Pinpoint the cell where the given text exists, returning its (x, y) midpoint coordinate. 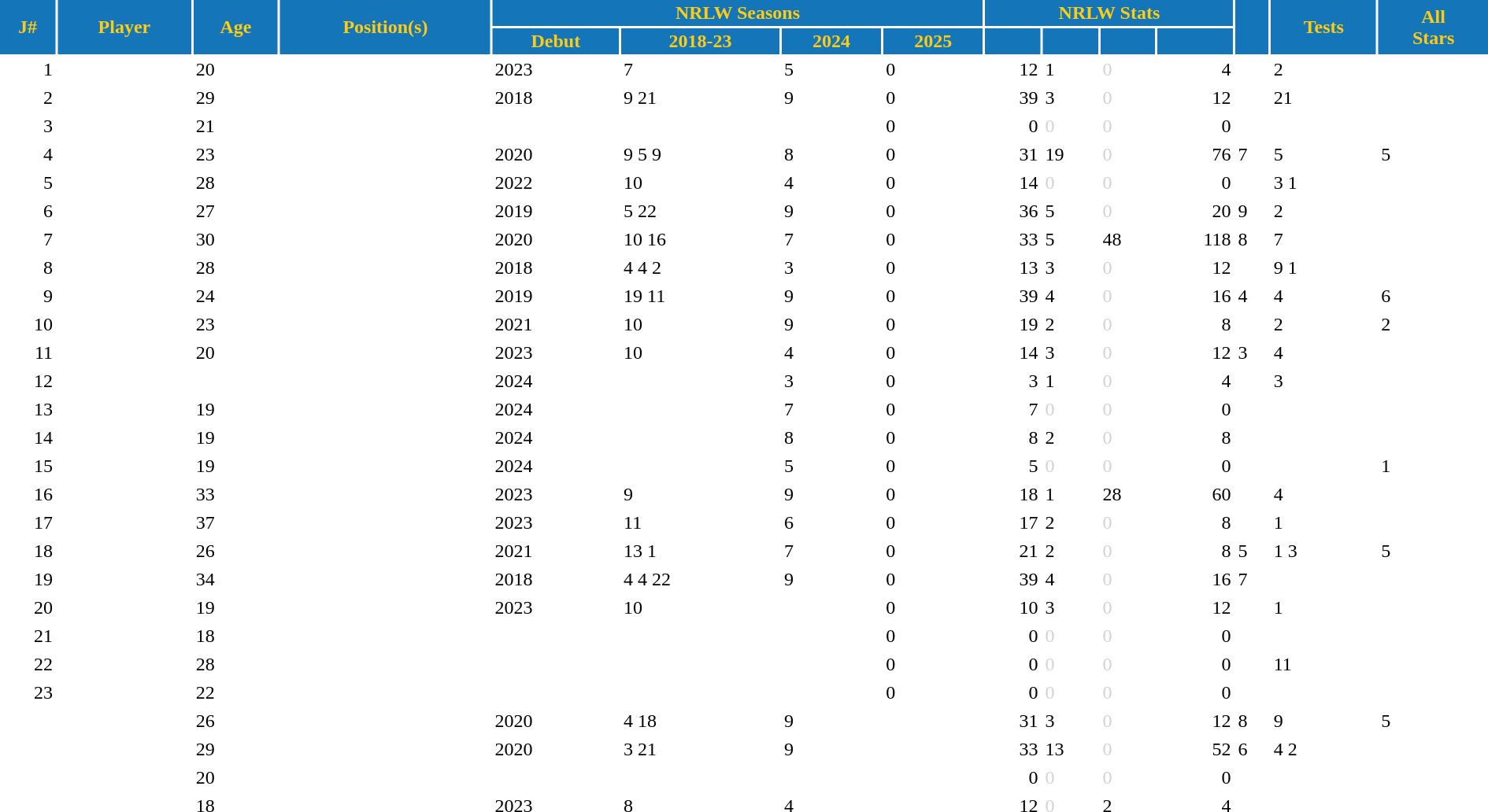
9 21 (701, 98)
9 5 9 (701, 154)
52 (1196, 749)
J# (28, 27)
2018-23 (701, 41)
Player (124, 27)
76 (1196, 154)
NRLW Stats (1109, 13)
Position(s) (385, 27)
37 (236, 522)
4 4 2 (701, 268)
60 (1196, 494)
Debut (556, 41)
9 1 (1324, 268)
36 (1012, 211)
3 21 (701, 749)
19 11 (701, 296)
13 1 (701, 551)
2022 (556, 183)
15 (28, 466)
4 18 (701, 721)
24 (236, 296)
118 (1196, 239)
5 22 (701, 211)
4 2 (1324, 749)
4 4 22 (701, 579)
Age (236, 27)
2025 (933, 41)
48 (1127, 239)
Tests (1324, 27)
3 1 (1324, 183)
1 3 (1324, 551)
NRLW Seasons (738, 13)
All Stars (1433, 27)
30 (236, 239)
10 16 (701, 239)
34 (236, 579)
27 (236, 211)
